For the text-containing cell, return its midpoint in [x, y] coordinate format. 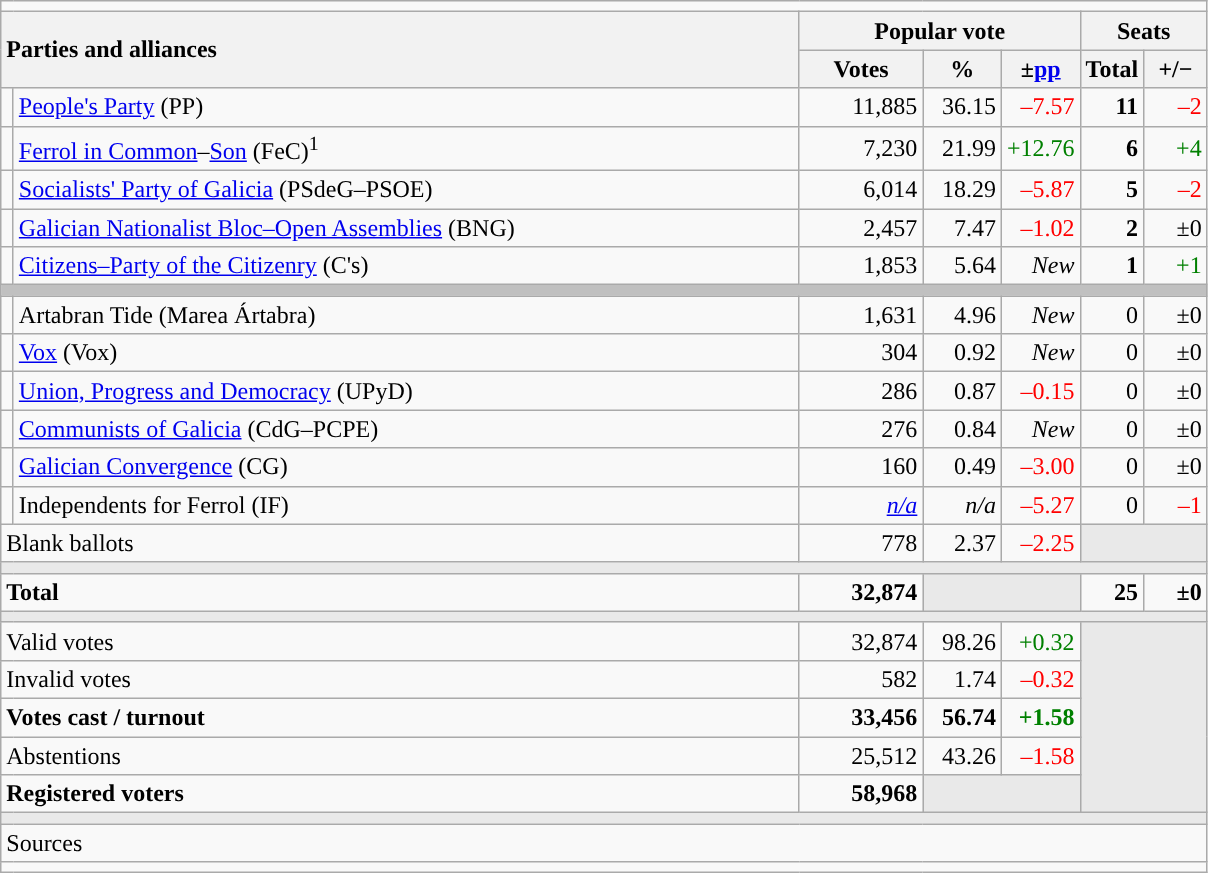
0.92 [962, 353]
People's Party (PP) [406, 107]
Parties and alliances [400, 50]
Seats [1144, 31]
Union, Progress and Democracy (UPyD) [406, 391]
+1 [1176, 266]
Sources [604, 843]
36.15 [962, 107]
–1 [1176, 505]
Blank ballots [400, 543]
–5.27 [1040, 505]
–1.02 [1040, 228]
–3.00 [1040, 467]
304 [861, 353]
±pp [1040, 69]
Artabran Tide (Marea Ártabra) [406, 315]
+4 [1176, 148]
Votes cast / turnout [400, 718]
2.37 [962, 543]
–1.58 [1040, 756]
43.26 [962, 756]
Abstentions [400, 756]
+/− [1176, 69]
0.49 [962, 467]
–0.32 [1040, 679]
–2.25 [1040, 543]
+1.58 [1040, 718]
25,512 [861, 756]
Ferrol in Common–Son (FeC)1 [406, 148]
7,230 [861, 148]
–0.15 [1040, 391]
58,968 [861, 794]
Socialists' Party of Galicia (PSdeG–PSOE) [406, 190]
Popular vote [940, 31]
5.64 [962, 266]
6 [1112, 148]
11,885 [861, 107]
Galician Nationalist Bloc–Open Assemblies (BNG) [406, 228]
21.99 [962, 148]
% [962, 69]
18.29 [962, 190]
Registered voters [400, 794]
Invalid votes [400, 679]
5 [1112, 190]
582 [861, 679]
1.74 [962, 679]
0.84 [962, 429]
33,456 [861, 718]
Votes [861, 69]
56.74 [962, 718]
2 [1112, 228]
Valid votes [400, 641]
–7.57 [1040, 107]
+12.76 [1040, 148]
276 [861, 429]
2,457 [861, 228]
1,853 [861, 266]
25 [1112, 592]
4.96 [962, 315]
1,631 [861, 315]
+0.32 [1040, 641]
Galician Convergence (CG) [406, 467]
11 [1112, 107]
286 [861, 391]
778 [861, 543]
7.47 [962, 228]
6,014 [861, 190]
Communists of Galicia (CdG–PCPE) [406, 429]
–5.87 [1040, 190]
1 [1112, 266]
98.26 [962, 641]
160 [861, 467]
0.87 [962, 391]
Citizens–Party of the Citizenry (C's) [406, 266]
Vox (Vox) [406, 353]
Independents for Ferrol (IF) [406, 505]
